Return [X, Y] of the center of cell containing provided text 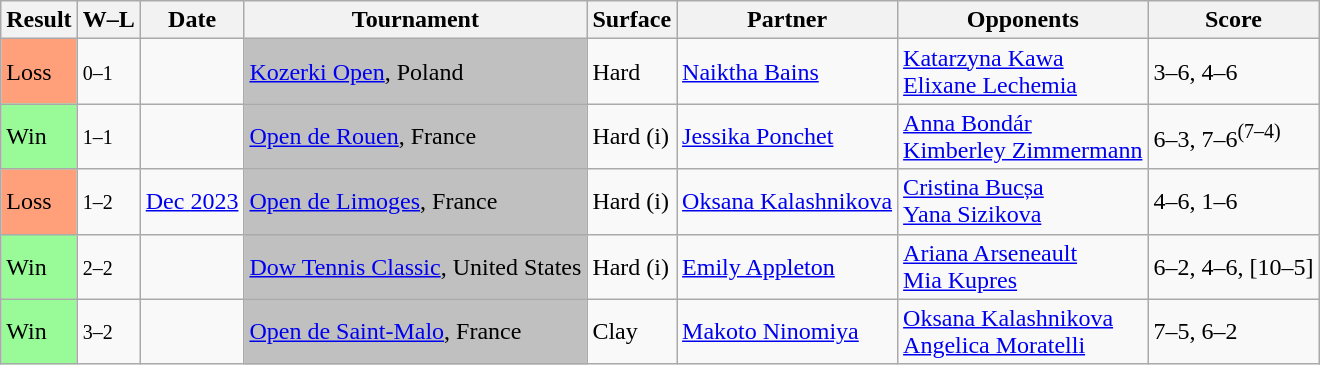
Clay [632, 332]
Open de Limoges, France [416, 202]
Oksana Kalashnikova [788, 202]
0–1 [108, 72]
Cristina Bucșa Yana Sizikova [1023, 202]
Kozerki Open, Poland [416, 72]
6–2, 4–6, [10–5] [1234, 266]
Dec 2023 [192, 202]
7–5, 6–2 [1234, 332]
Naiktha Bains [788, 72]
3–6, 4–6 [1234, 72]
Tournament [416, 20]
1–2 [108, 202]
Open de Saint-Malo, France [416, 332]
Emily Appleton [788, 266]
2–2 [108, 266]
6–3, 7–6(7–4) [1234, 136]
Ariana Arseneault Mia Kupres [1023, 266]
1–1 [108, 136]
Opponents [1023, 20]
3–2 [108, 332]
Date [192, 20]
Jessika Ponchet [788, 136]
Partner [788, 20]
Result [39, 20]
Score [1234, 20]
W–L [108, 20]
4–6, 1–6 [1234, 202]
Surface [632, 20]
Dow Tennis Classic, United States [416, 266]
Makoto Ninomiya [788, 332]
Oksana Kalashnikova Angelica Moratelli [1023, 332]
Hard [632, 72]
Anna Bondár Kimberley Zimmermann [1023, 136]
Katarzyna Kawa Elixane Lechemia [1023, 72]
Open de Rouen, France [416, 136]
